Output the [X, Y] coordinate of the center of the cell containing the given text.  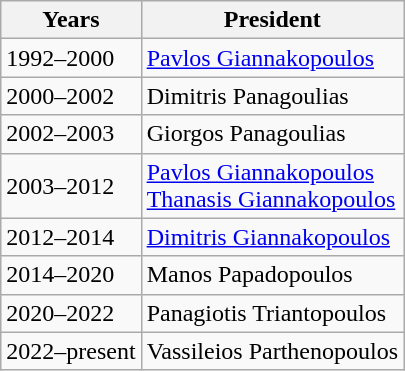
Dimitris Giannakopoulos [272, 237]
1992–2000 [71, 58]
President [272, 20]
2002–2003 [71, 134]
2022–present [71, 351]
Dimitris Panagoulias [272, 96]
Pavlos Giannakopoulos [272, 58]
2020–2022 [71, 313]
2000–2002 [71, 96]
Giorgos Panagoulias [272, 134]
2003–2012 [71, 186]
Vassileios Parthenopoulos [272, 351]
2014–2020 [71, 275]
Years [71, 20]
Panagiotis Triantopoulos [272, 313]
Manos Papadopoulos [272, 275]
2012–2014 [71, 237]
Pavlos Giannakopoulos Thanasis Giannakopoulos [272, 186]
